Locate the cell with the specified text and output its [X, Y] center coordinate. 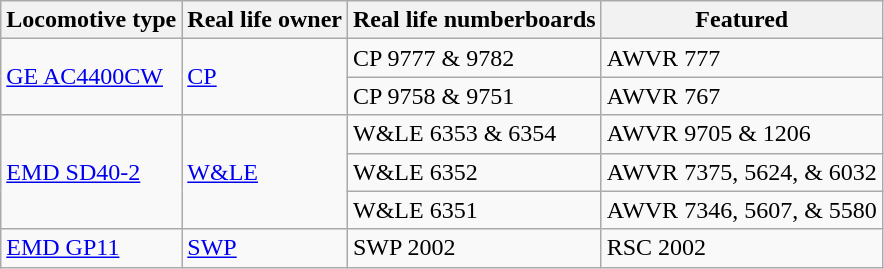
Locomotive type [92, 20]
AWVR 767 [742, 96]
EMD GP11 [92, 248]
SWP 2002 [474, 248]
CP 9758 & 9751 [474, 96]
Featured [742, 20]
RSC 2002 [742, 248]
CP 9777 & 9782 [474, 58]
W&LE [265, 172]
AWVR 777 [742, 58]
AWVR 7346, 5607, & 5580 [742, 210]
SWP [265, 248]
CP [265, 77]
W&LE 6351 [474, 210]
EMD SD40-2 [92, 172]
W&LE 6352 [474, 172]
AWVR 7375, 5624, & 6032 [742, 172]
AWVR 9705 & 1206 [742, 134]
Real life numberboards [474, 20]
GE AC4400CW [92, 77]
Real life owner [265, 20]
W&LE 6353 & 6354 [474, 134]
